Return the (X, Y) coordinate for the center point of the cell that contains the specified text.  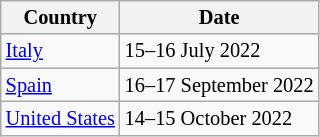
United States (60, 118)
Country (60, 17)
Italy (60, 51)
15–16 July 2022 (220, 51)
14–15 October 2022 (220, 118)
Date (220, 17)
16–17 September 2022 (220, 85)
Spain (60, 85)
